Determine the (X, Y) coordinate at the center of the cell enclosing the given text.  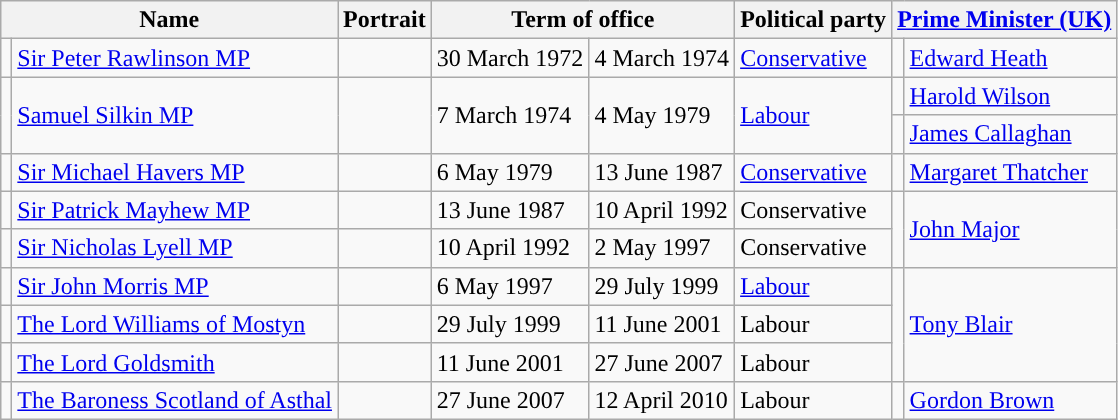
Sir Patrick Mayhew MP (175, 210)
Political party (814, 20)
Gordon Brown (1010, 400)
Portrait (385, 20)
4 May 1979 (662, 115)
The Baroness Scotland of Asthal (175, 400)
6 May 1997 (510, 286)
Samuel Silkin MP (175, 115)
Sir Peter Rawlinson MP (175, 58)
7 March 1974 (510, 115)
Edward Heath (1010, 58)
30 March 1972 (510, 58)
Sir John Morris MP (175, 286)
6 May 1979 (510, 172)
Tony Blair (1010, 324)
Sir Nicholas Lyell MP (175, 248)
Name (170, 20)
Harold Wilson (1010, 96)
4 March 1974 (662, 58)
James Callaghan (1010, 134)
Term of office (582, 20)
The Lord Goldsmith (175, 362)
John Major (1010, 229)
Prime Minister (UK) (1004, 20)
2 May 1997 (662, 248)
Margaret Thatcher (1010, 172)
The Lord Williams of Mostyn (175, 324)
Sir Michael Havers MP (175, 172)
12 April 2010 (662, 400)
